Locate the cell with the specified text and output its [X, Y] center coordinate. 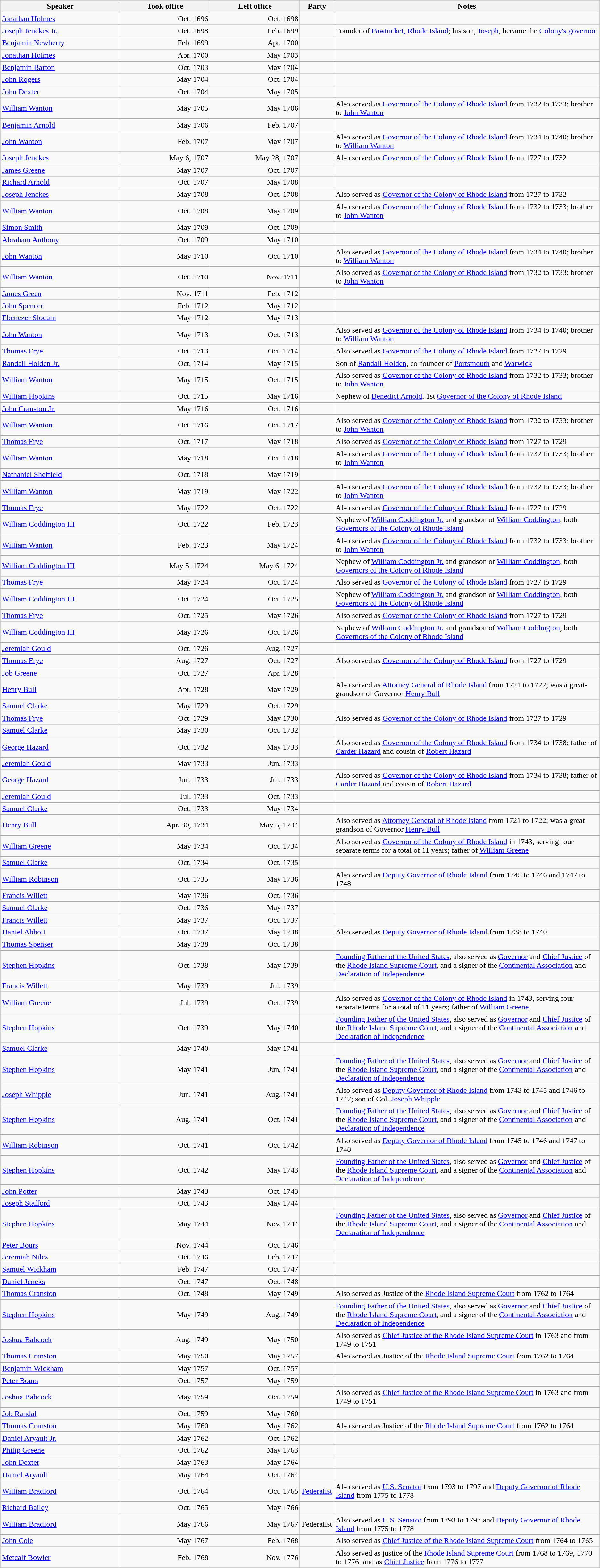
Jeremiah Niles [60, 1257]
Founder of Pawtucket, Rhode Island; his son, Joseph, became the Colony's governor [467, 31]
Benjamin Newberry [60, 43]
Nathaniel Sheffield [60, 475]
May 6, 1724 [255, 566]
John Spencer [60, 306]
Richard Arnold [60, 182]
Thomas Spenser [60, 944]
May 28, 1707 [255, 158]
Benjamin Wickham [60, 1368]
Speaker [60, 6]
Benjamin Arnold [60, 125]
Daniel Aryault [60, 1474]
Joseph Stafford [60, 1203]
James Green [60, 294]
Benjamin Barton [60, 67]
Notes [467, 6]
May 5, 1734 [255, 825]
May 1703 [255, 55]
John Cole [60, 1541]
Daniel Aryault Jr. [60, 1438]
Metcalf Bowler [60, 1557]
Nov. 1776 [255, 1557]
Job Greene [60, 673]
Job Randal [60, 1414]
Also served as Deputy Governor of Rhode Island from 1738 to 1740 [467, 932]
Also served as justice of the Rhode Island Supreme Court from 1768 to 1769, 1770 to 1776, and as Chief Justice from 1776 to 1777 [467, 1557]
Joseph Whipple [60, 1095]
Also served as Deputy Governor of Rhode Island from 1743 to 1745 and 1746 to 1747; son of Col. Joseph Whipple [467, 1095]
Son of Randall Holden, co-founder of Portsmouth and Warwick [467, 363]
May 5, 1724 [165, 566]
May 6, 1707 [165, 158]
Nephew of Benedict Arnold, 1st Governor of the Colony of Rhode Island [467, 396]
Also served as Chief Justice of the Rhode Island Supreme Court from 1764 to 1765 [467, 1541]
Left office [255, 6]
Ebenezer Slocum [60, 318]
John Cranston Jr. [60, 409]
Abraham Anthony [60, 240]
Party [317, 6]
Samuel Wickham [60, 1269]
Daniel Abbott [60, 932]
Took office [165, 6]
Daniel Jencks [60, 1282]
William Hopkins [60, 396]
John Potter [60, 1191]
Philip Greene [60, 1450]
Oct. 1696 [165, 19]
Randall Holden Jr. [60, 363]
James Greene [60, 170]
Simon Smith [60, 228]
Oct. 1703 [165, 67]
Apr. 30, 1734 [165, 825]
John Rogers [60, 79]
Richard Bailey [60, 1508]
Joseph Jenckes Jr. [60, 31]
